Return (X, Y) of the center of cell containing provided text 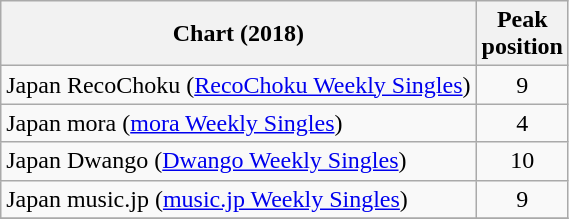
Japan RecoChoku (RecoChoku Weekly Singles) (238, 85)
Chart (2018) (238, 34)
10 (522, 161)
Japan music.jp (music.jp Weekly Singles) (238, 199)
Japan Dwango (Dwango Weekly Singles) (238, 161)
4 (522, 123)
Japan mora (mora Weekly Singles) (238, 123)
Peakposition (522, 34)
